Detect which cell encompasses the target text, then output its [X, Y] center coordinate. 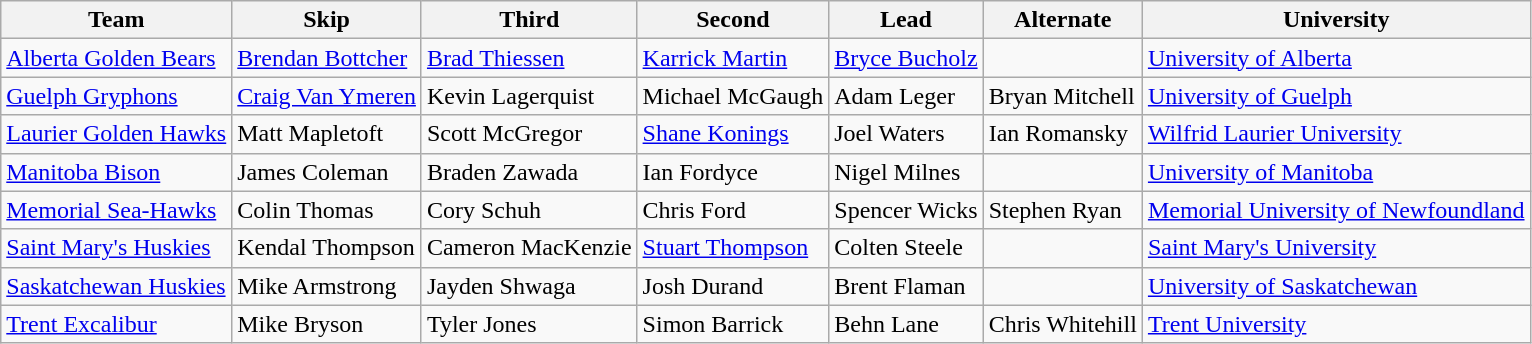
Bryce Bucholz [906, 58]
Saint Mary's University [1336, 248]
Brendan Bottcher [327, 58]
Scott McGregor [529, 134]
Ian Romansky [1062, 134]
Laurier Golden Hawks [116, 134]
Joel Waters [906, 134]
Jayden Shwaga [529, 286]
University of Alberta [1336, 58]
Ian Fordyce [733, 172]
Brad Thiessen [529, 58]
Second [733, 20]
Manitoba Bison [116, 172]
Colin Thomas [327, 210]
Trent Excalibur [116, 324]
Memorial University of Newfoundland [1336, 210]
Bryan Mitchell [1062, 96]
Third [529, 20]
Lead [906, 20]
University of Saskatchewan [1336, 286]
Trent University [1336, 324]
Shane Konings [733, 134]
Simon Barrick [733, 324]
Team [116, 20]
Adam Leger [906, 96]
Braden Zawada [529, 172]
Kevin Lagerquist [529, 96]
Mike Bryson [327, 324]
Cory Schuh [529, 210]
Spencer Wicks [906, 210]
Saskatchewan Huskies [116, 286]
Memorial Sea-Hawks [116, 210]
Mike Armstrong [327, 286]
Karrick Martin [733, 58]
Josh Durand [733, 286]
Stephen Ryan [1062, 210]
Michael McGaugh [733, 96]
University of Manitoba [1336, 172]
Guelph Gryphons [116, 96]
Saint Mary's Huskies [116, 248]
Craig Van Ymeren [327, 96]
Alberta Golden Bears [116, 58]
Behn Lane [906, 324]
University [1336, 20]
Alternate [1062, 20]
Chris Whitehill [1062, 324]
Chris Ford [733, 210]
Stuart Thompson [733, 248]
Kendal Thompson [327, 248]
Nigel Milnes [906, 172]
Tyler Jones [529, 324]
Wilfrid Laurier University [1336, 134]
Matt Mapletoft [327, 134]
Colten Steele [906, 248]
Cameron MacKenzie [529, 248]
Brent Flaman [906, 286]
Skip [327, 20]
James Coleman [327, 172]
University of Guelph [1336, 96]
